For the text-containing cell, return its midpoint in [X, Y] coordinate format. 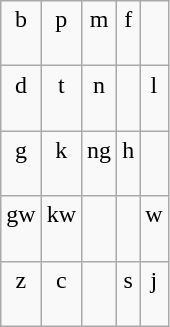
m [100, 34]
h [128, 164]
kw [61, 228]
g [21, 164]
b [21, 34]
c [61, 294]
gw [21, 228]
z [21, 294]
d [21, 98]
t [61, 98]
s [128, 294]
ng [100, 164]
w [154, 228]
n [100, 98]
j [154, 294]
f [128, 34]
l [154, 98]
p [61, 34]
k [61, 164]
